Determine the (X, Y) coordinate at the center of the cell enclosing the given text.  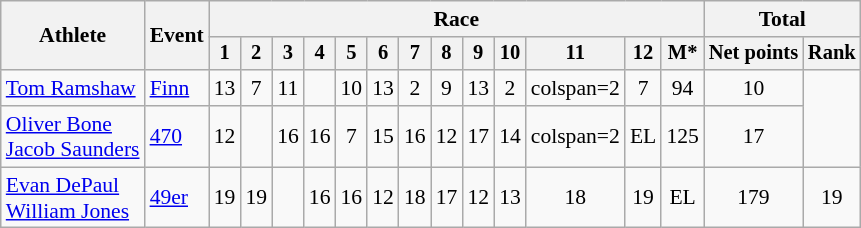
Race (456, 19)
Finn (177, 88)
Event (177, 36)
Tom Ramshaw (73, 88)
15 (383, 136)
Rank (832, 54)
4 (320, 54)
125 (682, 136)
1 (225, 54)
6 (383, 54)
M* (682, 54)
Evan DePaulWilliam Jones (73, 198)
3 (288, 54)
Oliver BoneJacob Saunders (73, 136)
Total (782, 19)
94 (682, 88)
179 (754, 198)
49er (177, 198)
470 (177, 136)
Net points (754, 54)
5 (352, 54)
14 (510, 136)
8 (447, 54)
Athlete (73, 36)
